Scan for the cell matching the given text and deliver its [x, y] coordinate at center. 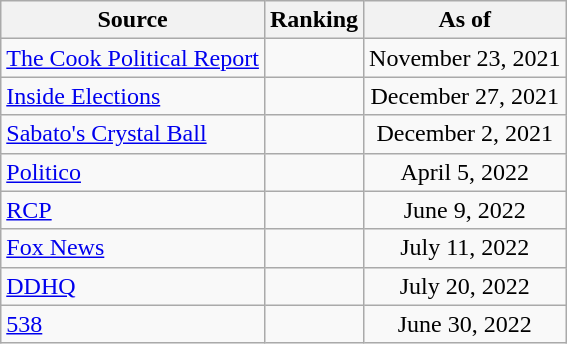
538 [133, 324]
June 30, 2022 [465, 324]
As of [465, 20]
The Cook Political Report [133, 58]
December 2, 2021 [465, 134]
Fox News [133, 248]
Inside Elections [133, 96]
November 23, 2021 [465, 58]
Politico [133, 172]
Source [133, 20]
RCP [133, 210]
June 9, 2022 [465, 210]
Ranking [314, 20]
December 27, 2021 [465, 96]
July 11, 2022 [465, 248]
April 5, 2022 [465, 172]
Sabato's Crystal Ball [133, 134]
July 20, 2022 [465, 286]
DDHQ [133, 286]
